For the text-containing cell, return its midpoint in [X, Y] coordinate format. 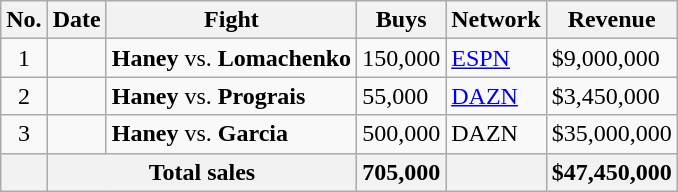
2 [24, 96]
$3,450,000 [612, 96]
$9,000,000 [612, 58]
Buys [402, 20]
No. [24, 20]
3 [24, 134]
$47,450,000 [612, 172]
Revenue [612, 20]
Haney vs. Prograis [231, 96]
55,000 [402, 96]
Network [496, 20]
500,000 [402, 134]
705,000 [402, 172]
Date [76, 20]
$35,000,000 [612, 134]
ESPN [496, 58]
Fight [231, 20]
1 [24, 58]
Haney vs. Lomachenko [231, 58]
Haney vs. Garcia [231, 134]
150,000 [402, 58]
Total sales [202, 172]
